Pinpoint the cell where the given text exists, returning its (X, Y) midpoint coordinate. 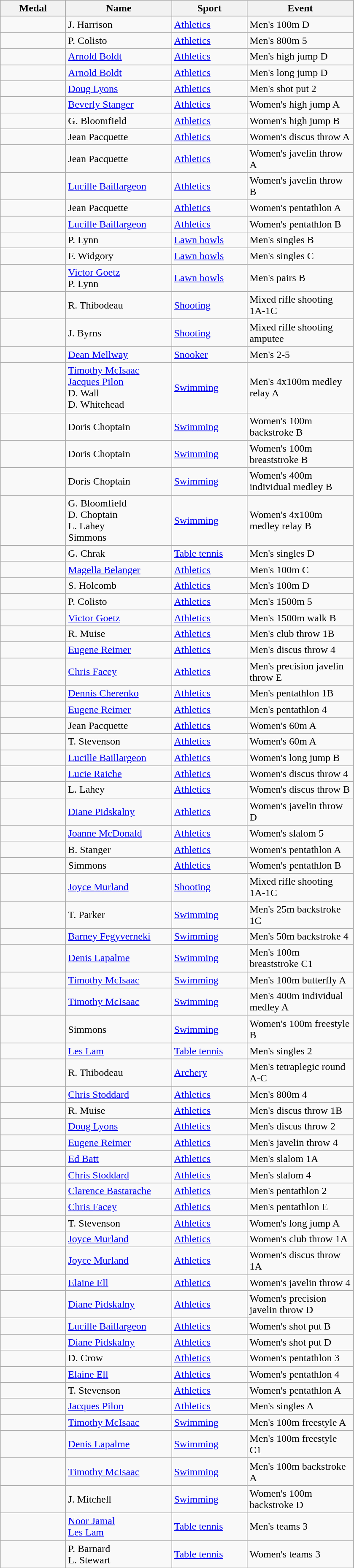
F. Widgory (119, 256)
Clarence Bastarache (119, 1191)
Men's 4x100m medley relay A (300, 387)
Men's high jump D (300, 57)
Victor Goetz (119, 617)
Men's pentathlon 2 (300, 1191)
Men's pairs B (300, 278)
Men's 1500m walk B (300, 617)
Men's 1500m 5 (300, 601)
Men's slalom 4 (300, 1175)
P. Lynn (119, 240)
G. Bloomfield (119, 121)
Men's discus throw 1B (300, 1110)
Les Lam (119, 1051)
Women's long jump B (300, 758)
Men's precision javelin throw E (300, 672)
Dean Mellway (119, 355)
Men's javelin throw 4 (300, 1143)
Women's javelin throw 4 (300, 1283)
Women's 4x100m medley relay B (300, 520)
D. Crow (119, 1358)
Women's shot put D (300, 1342)
Men's 800m 4 (300, 1094)
Women's javelin throw B (300, 186)
Men's 100m C (300, 569)
Men's 2-5 (300, 355)
Event (300, 8)
Women's pentathlon 4 (300, 1374)
Men's singles D (300, 553)
Timothy McIsaac Jacques Pilon D. Wall D. Whitehead (119, 387)
Men's club throw 1B (300, 634)
Men's 400m individual medley A (300, 1002)
Magella Belanger (119, 569)
Men's 100m backstroke A (300, 1471)
Men's 100m freestyle A (300, 1422)
Mixed rifle shooting amputee (300, 333)
Archery (209, 1073)
Women's 100m freestyle B (300, 1029)
Men's 100m butterfly A (300, 980)
Men's pentathlon 1B (300, 693)
Women's 400m individual medley B (300, 481)
Women's javelin throw D (300, 811)
T. Parker (119, 914)
J. Mitchell (119, 1499)
Joanne McDonald (119, 833)
Beverly Stanger (119, 105)
Women's slalom 5 (300, 833)
Snooker (209, 355)
Women's 100m backstroke B (300, 426)
Men's teams 3 (300, 1526)
Women's high jump B (300, 121)
Women's discus throw B (300, 790)
L. Lahey (119, 790)
J. Byrns (119, 333)
Men's shot put 2 (300, 89)
Men's pentathlon 4 (300, 710)
Women's high jump A (300, 105)
Men's slalom 1A (300, 1159)
Men's pentathlon E (300, 1207)
Jacques Pilon (119, 1406)
Dennis Cherenko (119, 693)
Noor Jamal Les Lam (119, 1526)
Barney Fegyverneki (119, 937)
Name (119, 8)
Men's 50m backstroke 4 (300, 937)
Women's discus throw A (300, 137)
J. Harrison (119, 24)
P. Barnard L. Stewart (119, 1554)
Women's club throw 1A (300, 1239)
Men's tetraplegic round A-C (300, 1073)
Men's discus throw 2 (300, 1127)
Women's precision javelin throw D (300, 1304)
Men's 25m backstroke 1C (300, 914)
Sport (209, 8)
Men's singles B (300, 240)
Men's long jump D (300, 73)
Women's pentathlon 3 (300, 1358)
Women's 100m breaststroke B (300, 454)
Men's singles C (300, 256)
Women's teams 3 (300, 1554)
Women's javelin throw A (300, 159)
Women's 100m backstroke D (300, 1499)
S. Holcomb (119, 585)
Men's singles 2 (300, 1051)
Women's shot put B (300, 1326)
Victor Goetz P. Lynn (119, 278)
B. Stanger (119, 849)
Men's 800m 5 (300, 41)
Men's discus throw 4 (300, 650)
G. Bloomfield D. Choptain L. Lahey Simmons (119, 520)
Men's 100m freestyle C1 (300, 1444)
Women's long jump A (300, 1223)
Men's 100m breaststroke C1 (300, 958)
Women's discus throw 4 (300, 774)
Lucie Raiche (119, 774)
Ed Batt (119, 1159)
Men's singles A (300, 1406)
Medal (33, 8)
Women's discus throw 1A (300, 1261)
G. Chrak (119, 553)
